Return [x, y] of the center of cell containing provided text 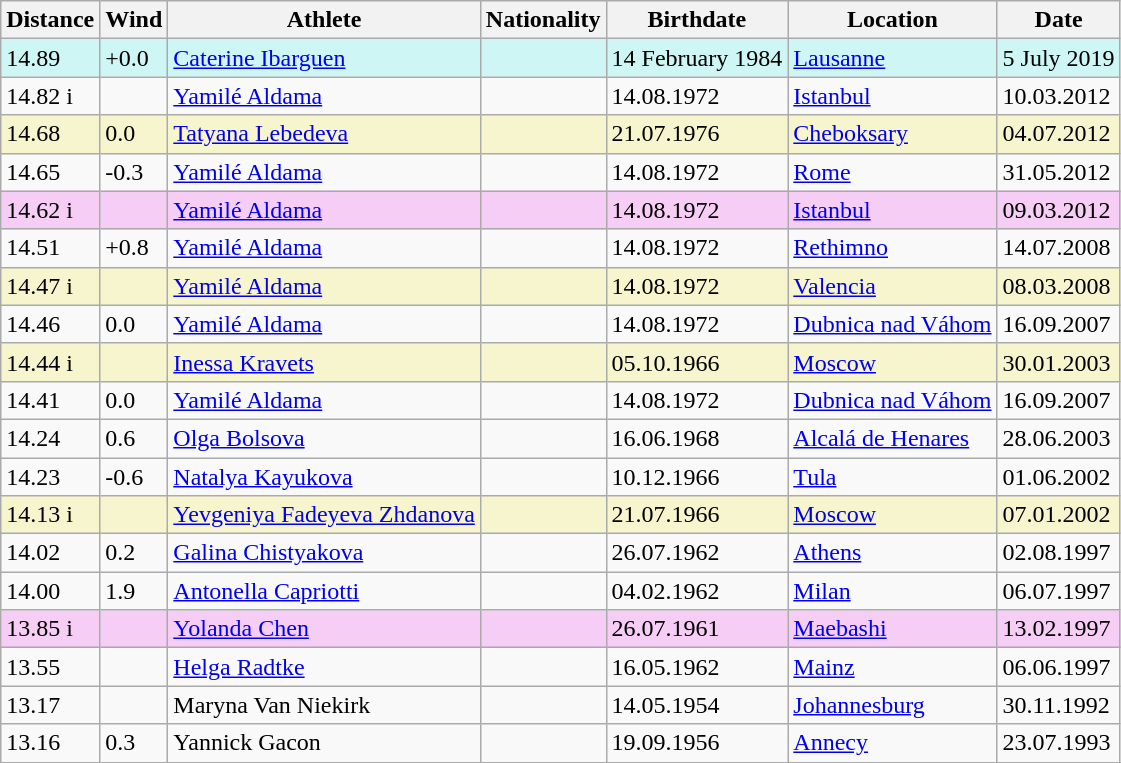
0.3 [134, 743]
Natalya Kayukova [324, 477]
Location [892, 20]
31.05.2012 [1058, 172]
04.07.2012 [1058, 134]
0.6 [134, 438]
26.07.1962 [697, 553]
07.01.2002 [1058, 515]
Antonella Capriotti [324, 591]
14.51 [50, 248]
Johannesburg [892, 705]
16.05.1962 [697, 667]
09.03.2012 [1058, 210]
Annecy [892, 743]
13.02.1997 [1058, 629]
Maebashi [892, 629]
Wind [134, 20]
10.03.2012 [1058, 96]
16.06.1968 [697, 438]
5 July 2019 [1058, 58]
21.07.1966 [697, 515]
Athens [892, 553]
14.23 [50, 477]
Rome [892, 172]
06.07.1997 [1058, 591]
14.07.2008 [1058, 248]
21.07.1976 [697, 134]
Tatyana Lebedeva [324, 134]
14.41 [50, 400]
Mainz [892, 667]
14.47 i [50, 286]
10.12.1966 [697, 477]
13.17 [50, 705]
14 February 1984 [697, 58]
13.85 i [50, 629]
Yevgeniya Fadeyeva Zhdanova [324, 515]
Rethimno [892, 248]
14.68 [50, 134]
Nationality [543, 20]
Galina Chistyakova [324, 553]
Birthdate [697, 20]
01.06.2002 [1058, 477]
26.07.1961 [697, 629]
14.82 i [50, 96]
14.02 [50, 553]
13.16 [50, 743]
Caterine Ibarguen [324, 58]
Date [1058, 20]
-0.6 [134, 477]
Alcalá de Henares [892, 438]
05.10.1966 [697, 362]
+0.0 [134, 58]
08.03.2008 [1058, 286]
14.89 [50, 58]
02.08.1997 [1058, 553]
14.13 i [50, 515]
14.24 [50, 438]
Helga Radtke [324, 667]
28.06.2003 [1058, 438]
Distance [50, 20]
Yannick Gacon [324, 743]
-0.3 [134, 172]
23.07.1993 [1058, 743]
Olga Bolsova [324, 438]
Yolanda Chen [324, 629]
Lausanne [892, 58]
Cheboksary [892, 134]
Athlete [324, 20]
14.62 i [50, 210]
Valencia [892, 286]
0.2 [134, 553]
1.9 [134, 591]
30.01.2003 [1058, 362]
+0.8 [134, 248]
Tula [892, 477]
14.44 i [50, 362]
30.11.1992 [1058, 705]
Milan [892, 591]
Inessa Kravets [324, 362]
06.06.1997 [1058, 667]
19.09.1956 [697, 743]
13.55 [50, 667]
14.46 [50, 324]
04.02.1962 [697, 591]
14.65 [50, 172]
Maryna Van Niekirk [324, 705]
14.00 [50, 591]
14.05.1954 [697, 705]
